Find where the given text appears and provide that cell's center as [X, Y] coordinate. 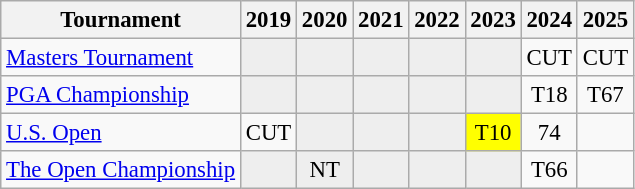
2025 [605, 20]
T66 [549, 170]
74 [549, 133]
U.S. Open [121, 133]
The Open Championship [121, 170]
2021 [381, 20]
2022 [437, 20]
NT [325, 170]
PGA Championship [121, 95]
2024 [549, 20]
Masters Tournament [121, 58]
T10 [493, 133]
T67 [605, 95]
2019 [268, 20]
Tournament [121, 20]
2023 [493, 20]
T18 [549, 95]
2020 [325, 20]
